Provide the [x, y] coordinate of the cell's center where the given text is located.  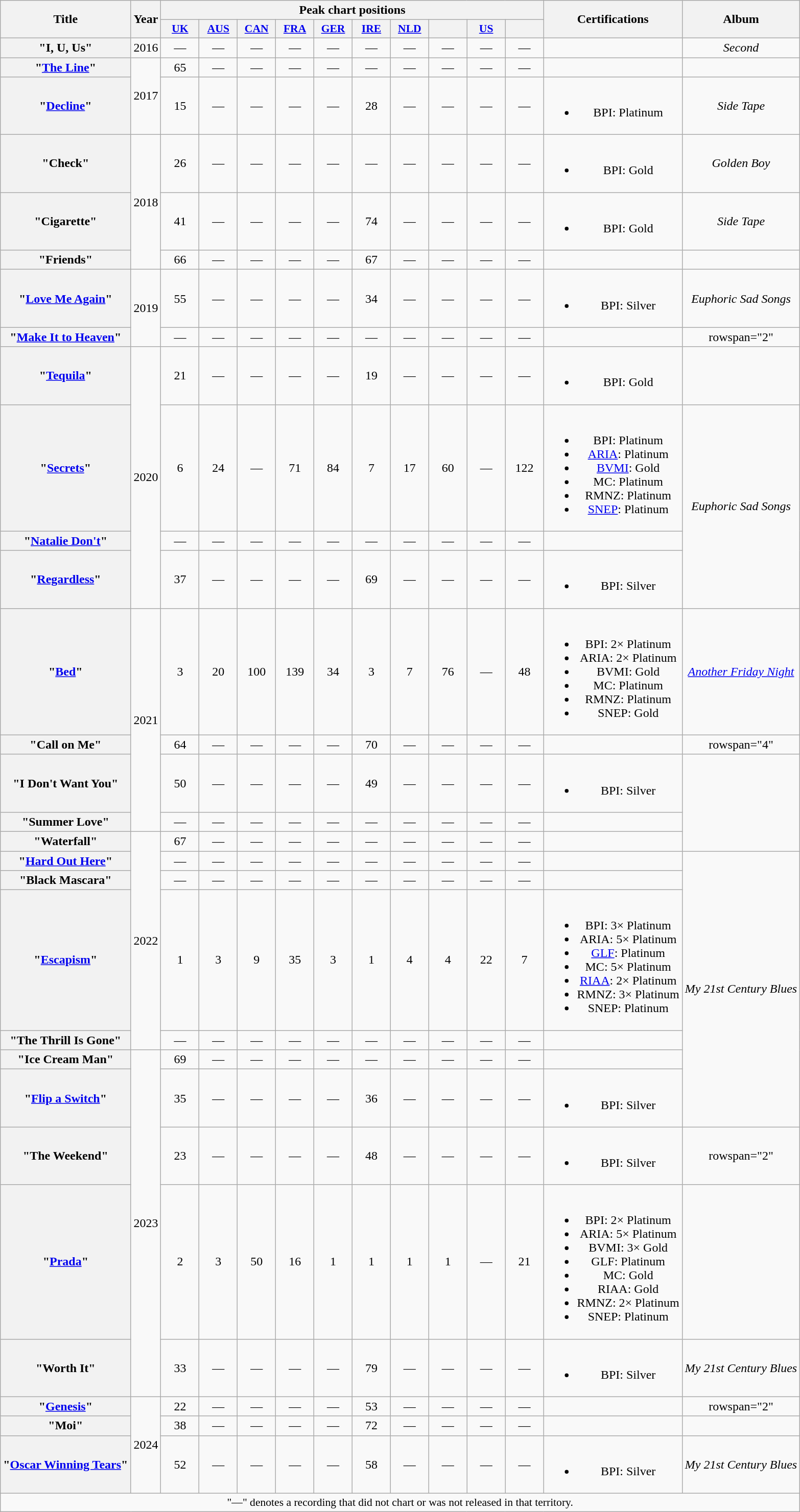
23 [180, 1156]
BPI: PlatinumARIA: PlatinumBVMI: GoldMC: PlatinumRMNZ: PlatinumSNEP: Platinum [613, 468]
Peak chart positions [352, 10]
41 [180, 222]
UK [180, 29]
"Summer Love" [65, 822]
84 [333, 468]
"The Weekend" [65, 1156]
2020 [146, 477]
66 [180, 260]
72 [371, 1426]
28 [371, 106]
CAN [256, 29]
IRE [371, 29]
"Moi" [65, 1426]
16 [295, 1262]
"Natalie Don't" [65, 541]
60 [448, 468]
2021 [146, 720]
38 [180, 1426]
26 [180, 163]
Certifications [613, 19]
2016 [146, 47]
52 [180, 1465]
15 [180, 106]
122 [524, 468]
"Friends" [65, 260]
rowspan="4" [741, 745]
"Ice Cream Man" [65, 1060]
64 [180, 745]
"I Don't Want You" [65, 783]
"Prada" [65, 1262]
"Call on Me" [65, 745]
55 [180, 298]
"Black Mascara" [65, 880]
"Hard Out Here" [65, 860]
"Escapism" [65, 960]
2018 [146, 202]
NLD [410, 29]
49 [371, 783]
"Decline" [65, 106]
33 [180, 1367]
"Check" [65, 163]
"The Thrill Is Gone" [65, 1040]
70 [371, 745]
BPI: Platinum [613, 106]
"Regardless" [65, 579]
76 [448, 671]
"Love Me Again" [65, 298]
AUS [219, 29]
2 [180, 1262]
"Flip a Switch" [65, 1098]
2023 [146, 1223]
6 [180, 468]
"Secrets" [65, 468]
2022 [146, 941]
Year [146, 19]
65 [180, 67]
17 [410, 468]
Second [741, 47]
53 [371, 1406]
9 [256, 960]
58 [371, 1465]
"Waterfall" [65, 841]
139 [295, 671]
2024 [146, 1445]
"Tequila" [65, 376]
"Worth It" [65, 1367]
BPI: 3× PlatinumARIA: 5× PlatinumGLF: PlatinumMC: 5× PlatinumRIAA: 2× PlatinumRMNZ: 3× PlatinumSNEP: Platinum [613, 960]
BPI: 2× PlatinumARIA: 5× PlatinumBVMI: 3× GoldGLF: PlatinumMC: GoldRIAA: GoldRMNZ: 2× PlatinumSNEP: Platinum [613, 1262]
"Genesis" [65, 1406]
79 [371, 1367]
GER [333, 29]
FRA [295, 29]
Another Friday Night [741, 671]
2017 [146, 96]
Title [65, 19]
24 [219, 468]
74 [371, 222]
100 [256, 671]
"Make It to Heaven" [65, 337]
"Bed" [65, 671]
36 [371, 1098]
"I, U, Us" [65, 47]
37 [180, 579]
Golden Boy [741, 163]
71 [295, 468]
"Oscar Winning Tears" [65, 1465]
"—" denotes a recording that did not chart or was not released in that territory. [401, 1502]
"The Line" [65, 67]
"Cigarette" [65, 222]
19 [371, 376]
2019 [146, 308]
US [486, 29]
Album [741, 19]
20 [219, 671]
BPI: 2× PlatinumARIA: 2× PlatinumBVMI: GoldMC: PlatinumRMNZ: PlatinumSNEP: Gold [613, 671]
